Determine the (X, Y) coordinate at the center of the cell enclosing the given text.  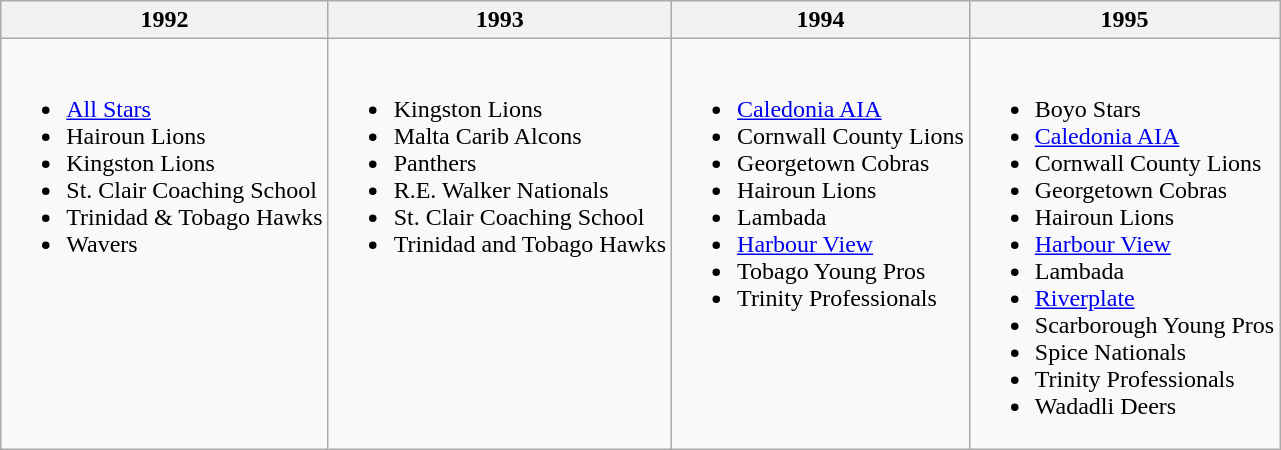
1992 (164, 20)
1994 (821, 20)
1993 (500, 20)
1995 (1124, 20)
Caledonia AIA Cornwall County Lions Georgetown Cobras Hairoun Lions Lambada Harbour View Tobago Young Pros Trinity Professionals (821, 244)
Kingston Lions Malta Carib Alcons Panthers R.E. Walker Nationals St. Clair Coaching School Trinidad and Tobago Hawks (500, 244)
All Stars Hairoun Lions Kingston Lions St. Clair Coaching School Trinidad & Tobago Hawks Wavers (164, 244)
